Scan for the cell matching the given text and deliver its (X, Y) coordinate at center. 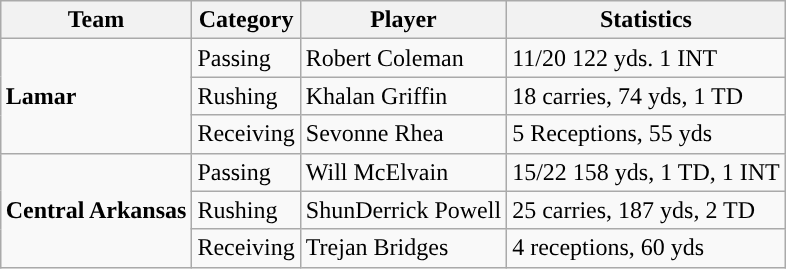
Sevonne Rhea (403, 134)
4 receptions, 60 yds (646, 248)
Robert Coleman (403, 58)
Will McElvain (403, 172)
Central Arkansas (96, 210)
Lamar (96, 96)
Category (246, 20)
Trejan Bridges (403, 248)
Team (96, 20)
5 Receptions, 55 yds (646, 134)
15/22 158 yds, 1 TD, 1 INT (646, 172)
25 carries, 187 yds, 2 TD (646, 210)
18 carries, 74 yds, 1 TD (646, 96)
Statistics (646, 20)
Player (403, 20)
ShunDerrick Powell (403, 210)
Khalan Griffin (403, 96)
11/20 122 yds. 1 INT (646, 58)
